For the text-containing cell, return its midpoint in [x, y] coordinate format. 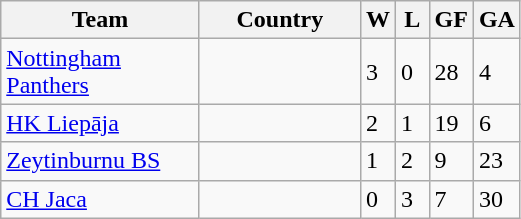
28 [451, 72]
19 [451, 123]
W [378, 20]
6 [496, 123]
GA [496, 20]
Country [280, 20]
23 [496, 161]
CH Jaca [100, 199]
GF [451, 20]
L [412, 20]
9 [451, 161]
Nottingham Panthers [100, 72]
30 [496, 199]
4 [496, 72]
7 [451, 199]
HK Liepāja [100, 123]
Team [100, 20]
Zeytinburnu BS [100, 161]
